Return the (X, Y) coordinate for the center point of the cell that contains the specified text.  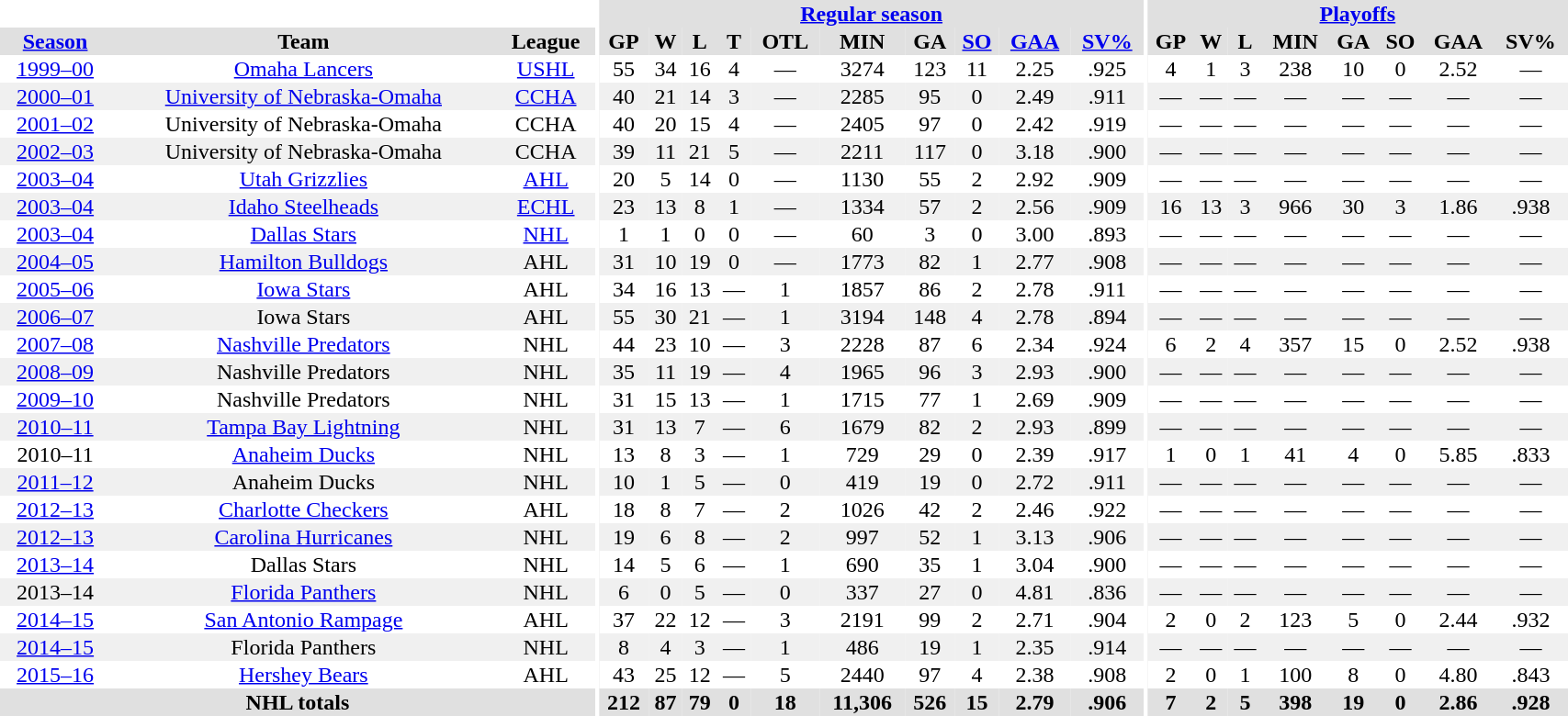
2002–03 (55, 151)
2191 (863, 620)
.924 (1108, 344)
690 (863, 565)
2.77 (1035, 262)
2015–16 (55, 675)
43 (624, 675)
.928 (1530, 702)
Omaha Lancers (303, 69)
2.86 (1459, 702)
.893 (1108, 234)
2009–10 (55, 399)
ECHL (546, 207)
2440 (863, 675)
1334 (863, 207)
729 (863, 454)
2008–09 (55, 372)
2.79 (1035, 702)
3.13 (1035, 537)
44 (624, 344)
86 (930, 289)
117 (930, 151)
.917 (1108, 454)
2001–02 (55, 124)
238 (1295, 69)
2006–07 (55, 317)
2.38 (1035, 675)
.843 (1530, 675)
Hamilton Bulldogs (303, 262)
.836 (1108, 592)
.925 (1108, 69)
San Antonio Rampage (303, 620)
3.04 (1035, 565)
T (733, 41)
11,306 (863, 702)
997 (863, 537)
USHL (546, 69)
1679 (863, 427)
4.80 (1459, 675)
Idaho Steelheads (303, 207)
2.71 (1035, 620)
2.42 (1035, 124)
2405 (863, 124)
95 (930, 96)
.914 (1108, 647)
79 (700, 702)
99 (930, 620)
100 (1295, 675)
Utah Grizzlies (303, 179)
2004–05 (55, 262)
OTL (785, 41)
NHL totals (298, 702)
39 (624, 151)
3.00 (1035, 234)
42 (930, 509)
1773 (863, 262)
2.92 (1035, 179)
Team (303, 41)
Hershey Bears (303, 675)
2.34 (1035, 344)
77 (930, 399)
.833 (1530, 454)
4.81 (1035, 592)
3.18 (1035, 151)
2000–01 (55, 96)
2211 (863, 151)
.919 (1108, 124)
2.39 (1035, 454)
1.86 (1459, 207)
2.46 (1035, 509)
148 (930, 317)
Tampa Bay Lightning (303, 427)
2.25 (1035, 69)
60 (863, 234)
Playoffs (1358, 14)
29 (930, 454)
Charlotte Checkers (303, 509)
.894 (1108, 317)
57 (930, 207)
357 (1295, 344)
1857 (863, 289)
2285 (863, 96)
2.56 (1035, 207)
2.35 (1035, 647)
2007–08 (55, 344)
1026 (863, 509)
Carolina Hurricanes (303, 537)
2.69 (1035, 399)
52 (930, 537)
1999–00 (55, 69)
486 (863, 647)
5.85 (1459, 454)
526 (930, 702)
22 (665, 620)
3274 (863, 69)
966 (1295, 207)
96 (930, 372)
398 (1295, 702)
.932 (1530, 620)
419 (863, 482)
.904 (1108, 620)
2.72 (1035, 482)
25 (665, 675)
41 (1295, 454)
337 (863, 592)
2005–06 (55, 289)
League (546, 41)
3194 (863, 317)
2011–12 (55, 482)
.922 (1108, 509)
Season (55, 41)
2228 (863, 344)
.899 (1108, 427)
27 (930, 592)
37 (624, 620)
2.44 (1459, 620)
Regular season (871, 14)
1965 (863, 372)
1130 (863, 179)
212 (624, 702)
2.49 (1035, 96)
1715 (863, 399)
